Extract the (x, y) coordinate from the center of the cell holding the provided text.  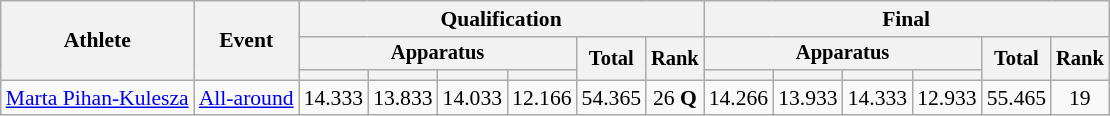
Marta Pihan-Kulesza (98, 98)
Athlete (98, 40)
Qualification (502, 19)
19 (1080, 98)
12.166 (542, 98)
12.933 (946, 98)
26 Q (675, 98)
Final (906, 19)
All-around (246, 98)
13.833 (402, 98)
Event (246, 40)
14.266 (738, 98)
55.465 (1016, 98)
14.033 (472, 98)
54.365 (612, 98)
13.933 (808, 98)
